Output the (X, Y) coordinate of the center of the cell containing the given text.  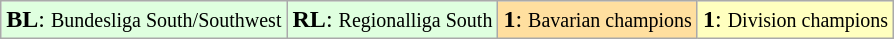
1: Division champions (795, 20)
BL: Bundesliga South/Southwest (144, 20)
1: Bavarian champions (598, 20)
RL: Regionalliga South (392, 20)
